Search for the cell housing the specified text and yield its (x, y) center coordinate. 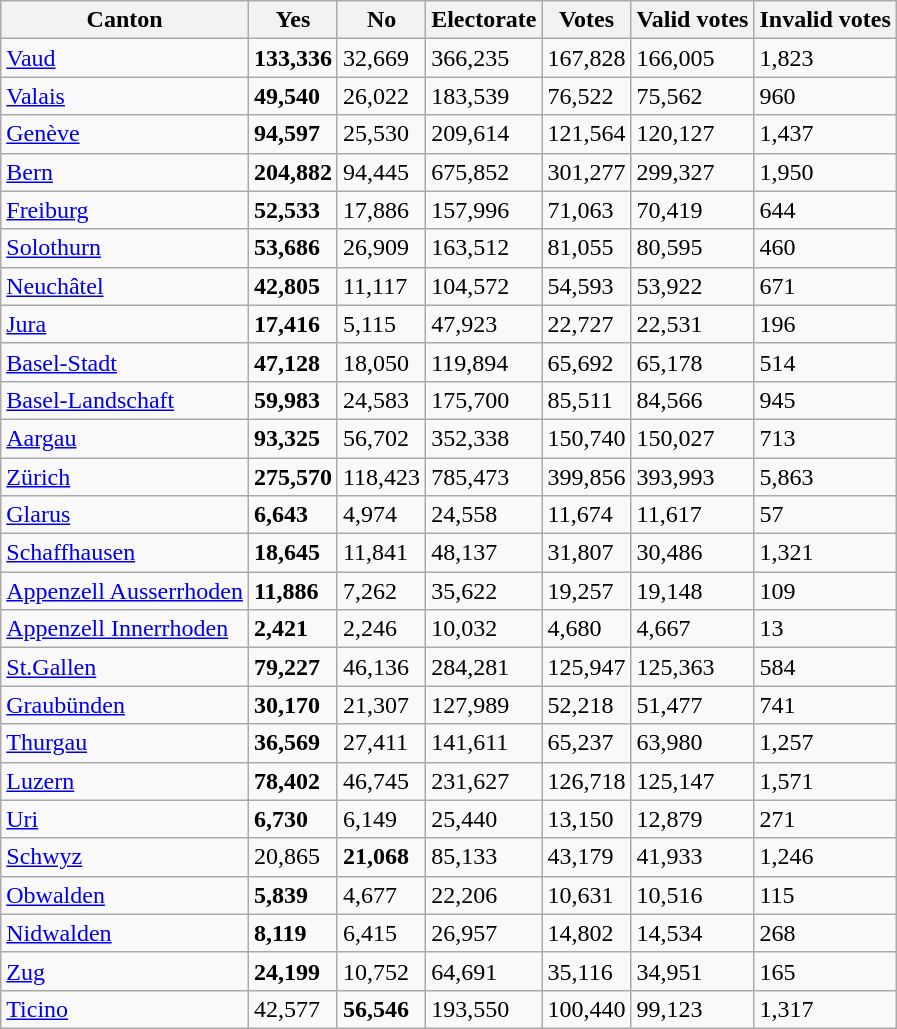
94,445 (381, 172)
109 (825, 591)
Ticino (125, 1009)
460 (825, 248)
125,147 (692, 781)
52,533 (292, 210)
Uri (125, 819)
1,257 (825, 743)
514 (825, 362)
27,411 (381, 743)
183,539 (484, 96)
70,419 (692, 210)
Solothurn (125, 248)
120,127 (692, 134)
84,566 (692, 400)
399,856 (586, 477)
53,922 (692, 286)
51,477 (692, 705)
104,572 (484, 286)
36,569 (292, 743)
Freiburg (125, 210)
150,027 (692, 438)
115 (825, 895)
1,571 (825, 781)
17,416 (292, 324)
Valid votes (692, 20)
Vaud (125, 58)
6,643 (292, 515)
141,611 (484, 743)
366,235 (484, 58)
166,005 (692, 58)
6,149 (381, 819)
960 (825, 96)
2,246 (381, 629)
17,886 (381, 210)
18,050 (381, 362)
43,179 (586, 857)
1,317 (825, 1009)
22,531 (692, 324)
5,839 (292, 895)
10,631 (586, 895)
80,595 (692, 248)
10,032 (484, 629)
1,321 (825, 553)
11,674 (586, 515)
25,530 (381, 134)
20,865 (292, 857)
1,950 (825, 172)
Appenzell Ausserrhoden (125, 591)
1,246 (825, 857)
231,627 (484, 781)
121,564 (586, 134)
644 (825, 210)
299,327 (692, 172)
150,740 (586, 438)
59,983 (292, 400)
14,802 (586, 933)
204,882 (292, 172)
Schaffhausen (125, 553)
12,879 (692, 819)
93,325 (292, 438)
741 (825, 705)
1,823 (825, 58)
81,055 (586, 248)
393,993 (692, 477)
284,281 (484, 667)
133,336 (292, 58)
41,933 (692, 857)
Neuchâtel (125, 286)
24,558 (484, 515)
Yes (292, 20)
Luzern (125, 781)
52,218 (586, 705)
6,415 (381, 933)
Basel-Landschaft (125, 400)
4,667 (692, 629)
57 (825, 515)
157,996 (484, 210)
5,863 (825, 477)
671 (825, 286)
100,440 (586, 1009)
22,206 (484, 895)
13,150 (586, 819)
St.Gallen (125, 667)
196 (825, 324)
8,119 (292, 933)
75,562 (692, 96)
Appenzell Innerrhoden (125, 629)
209,614 (484, 134)
24,583 (381, 400)
Zug (125, 971)
54,593 (586, 286)
21,068 (381, 857)
4,680 (586, 629)
85,133 (484, 857)
65,237 (586, 743)
271 (825, 819)
Genève (125, 134)
30,170 (292, 705)
193,550 (484, 1009)
47,923 (484, 324)
1,437 (825, 134)
6,730 (292, 819)
118,423 (381, 477)
7,262 (381, 591)
Zürich (125, 477)
14,534 (692, 933)
11,117 (381, 286)
Basel-Stadt (125, 362)
65,692 (586, 362)
Schwyz (125, 857)
167,828 (586, 58)
18,645 (292, 553)
584 (825, 667)
125,947 (586, 667)
4,974 (381, 515)
127,989 (484, 705)
94,597 (292, 134)
11,886 (292, 591)
53,686 (292, 248)
79,227 (292, 667)
99,123 (692, 1009)
Nidwalden (125, 933)
19,257 (586, 591)
35,622 (484, 591)
34,951 (692, 971)
Thurgau (125, 743)
49,540 (292, 96)
26,957 (484, 933)
13 (825, 629)
11,617 (692, 515)
85,511 (586, 400)
25,440 (484, 819)
76,522 (586, 96)
30,486 (692, 553)
4,677 (381, 895)
71,063 (586, 210)
713 (825, 438)
5,115 (381, 324)
31,807 (586, 553)
Obwalden (125, 895)
125,363 (692, 667)
48,137 (484, 553)
Invalid votes (825, 20)
65,178 (692, 362)
163,512 (484, 248)
46,136 (381, 667)
24,199 (292, 971)
10,516 (692, 895)
165 (825, 971)
Votes (586, 20)
126,718 (586, 781)
Bern (125, 172)
26,909 (381, 248)
42,805 (292, 286)
46,745 (381, 781)
26,022 (381, 96)
Canton (125, 20)
Glarus (125, 515)
35,116 (586, 971)
Valais (125, 96)
675,852 (484, 172)
11,841 (381, 553)
301,277 (586, 172)
56,702 (381, 438)
275,570 (292, 477)
78,402 (292, 781)
268 (825, 933)
119,894 (484, 362)
56,546 (381, 1009)
19,148 (692, 591)
Electorate (484, 20)
352,338 (484, 438)
175,700 (484, 400)
10,752 (381, 971)
47,128 (292, 362)
21,307 (381, 705)
64,691 (484, 971)
Aargau (125, 438)
No (381, 20)
Graubünden (125, 705)
785,473 (484, 477)
22,727 (586, 324)
42,577 (292, 1009)
32,669 (381, 58)
945 (825, 400)
Jura (125, 324)
2,421 (292, 629)
63,980 (692, 743)
